Scan for the cell matching the given text and deliver its (X, Y) coordinate at center. 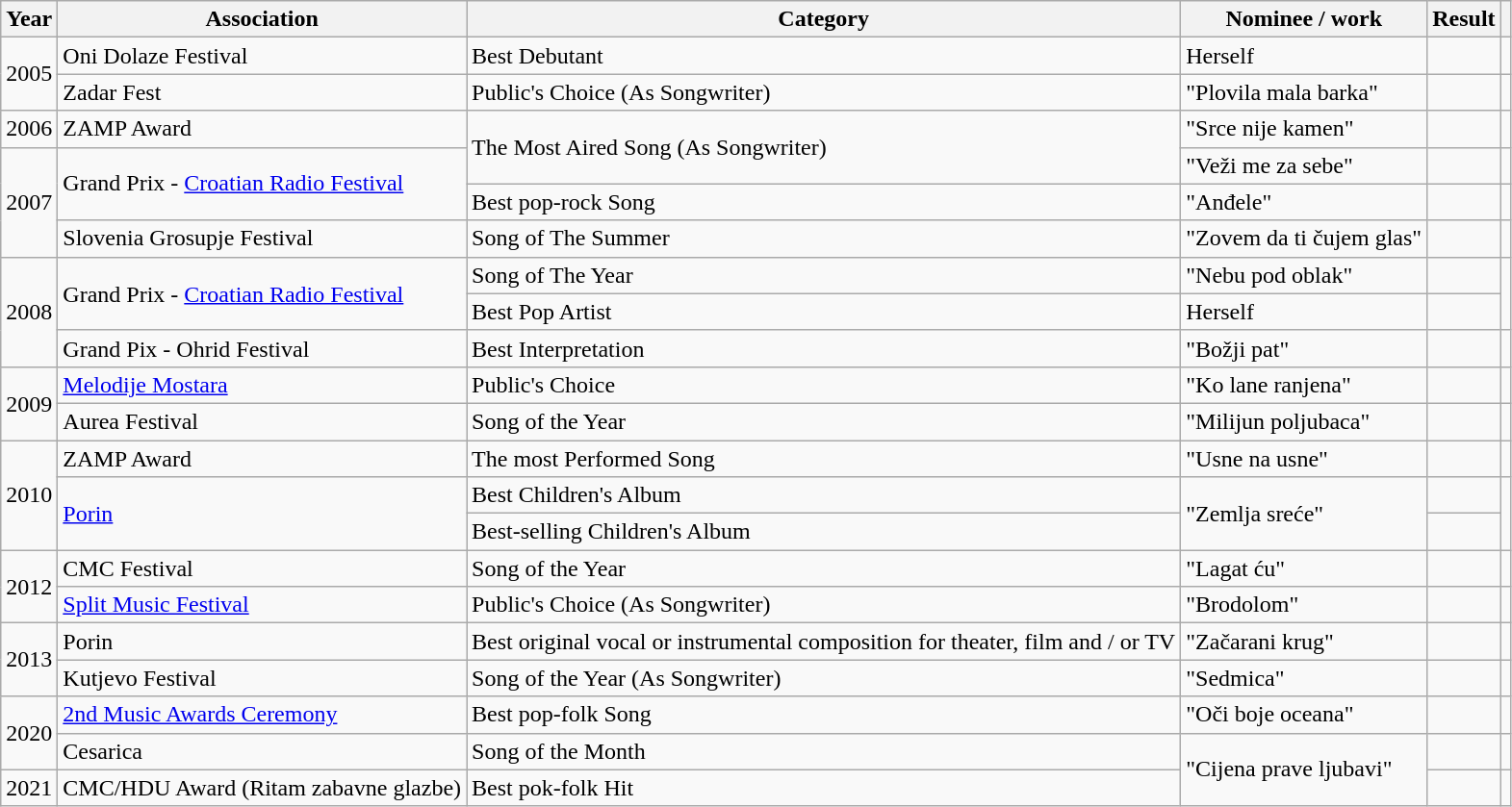
Best Children's Album (824, 495)
Year (29, 19)
2007 (29, 202)
"Zemlja sreće" (1304, 514)
"Sedmica" (1304, 678)
Song of the Year (As Songwriter) (824, 678)
"Oči boje oceana" (1304, 715)
Song of the Month (824, 751)
"Božji pat" (1304, 348)
"Začarani krug" (1304, 642)
Best Pop Artist (824, 312)
Best Debutant (824, 56)
2009 (29, 403)
Oni Dolaze Festival (262, 56)
Association (262, 19)
Best original vocal or instrumental composition for theater, film and / or TV (824, 642)
Best-selling Children's Album (824, 532)
Zadar Fest (262, 92)
2021 (29, 788)
Split Music Festival (262, 605)
"Zovem da ti čujem glas" (1304, 239)
Kutjevo Festival (262, 678)
2010 (29, 495)
Best pop-rock Song (824, 202)
CMC/HDU Award (Ritam zabavne glazbe) (262, 788)
2020 (29, 733)
CMC Festival (262, 568)
Best Interpretation (824, 348)
Cesarica (262, 751)
"Milijun poljubaca" (1304, 421)
Melodije Mostara (262, 385)
2012 (29, 587)
"Usne na usne" (1304, 459)
Public's Choice (824, 385)
2006 (29, 129)
"Brodolom" (1304, 605)
2008 (29, 312)
Best pok-folk Hit (824, 788)
2013 (29, 660)
Result (1464, 19)
Nominee / work (1304, 19)
"Cijena prave ljubavi" (1304, 769)
Song of The Summer (824, 239)
Slovenia Grosupje Festival (262, 239)
"Nebu pod oblak" (1304, 275)
"Lagat ću" (1304, 568)
"Veži me za sebe" (1304, 165)
"Plovila mala barka" (1304, 92)
"Srce nije kamen" (1304, 129)
2nd Music Awards Ceremony (262, 715)
Song of The Year (824, 275)
"Ko lane ranjena" (1304, 385)
Grand Pix - Ohrid Festival (262, 348)
Aurea Festival (262, 421)
Best pop-folk Song (824, 715)
2005 (29, 74)
The Most Aired Song (As Songwriter) (824, 147)
Category (824, 19)
"Anđele" (1304, 202)
The most Performed Song (824, 459)
